From the cell containing the given text, extract its center point as [x, y] coordinate. 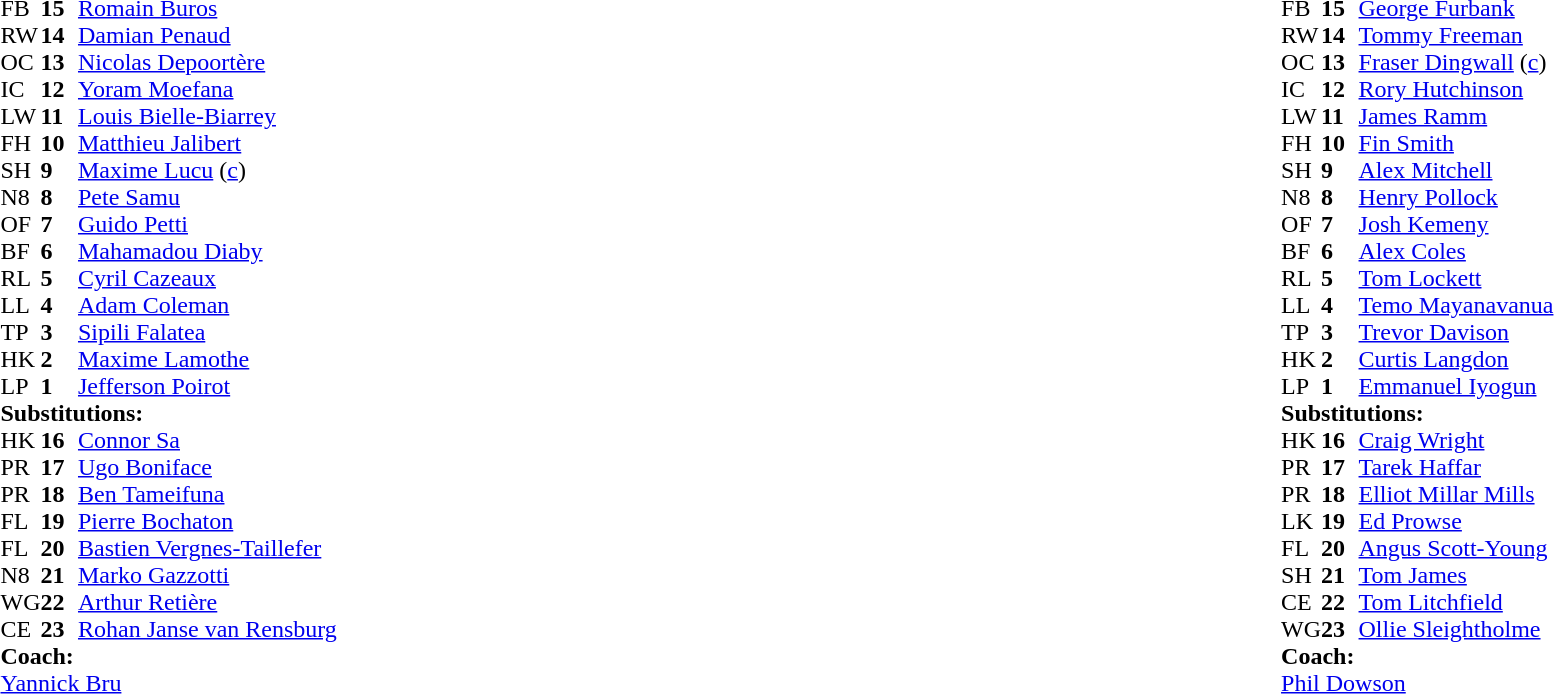
Tommy Freeman [1456, 36]
Ugo Boniface [208, 468]
Arthur Retière [208, 602]
Adam Coleman [208, 306]
Maxime Lucu (c) [208, 170]
Elliot Millar Mills [1456, 494]
Curtis Langdon [1456, 360]
Nicolas Depoortère [208, 62]
Cyril Cazeaux [208, 278]
Sipili Falatea [208, 332]
Jefferson Poirot [208, 386]
Fraser Dingwall (c) [1456, 62]
Fin Smith [1456, 144]
Matthieu Jalibert [208, 144]
LK [1301, 522]
Mahamadou Diaby [208, 252]
Bastien Vergnes-Taillefer [208, 548]
Angus Scott-Young [1456, 548]
Trevor Davison [1456, 332]
Ed Prowse [1456, 522]
Alex Coles [1456, 252]
Ollie Sleightholme [1456, 630]
Pete Samu [208, 198]
Louis Bielle-Biarrey [208, 116]
Tom James [1456, 576]
Henry Pollock [1456, 198]
Maxime Lamothe [208, 360]
Tarek Haffar [1456, 468]
Rohan Janse van Rensburg [208, 630]
Connor Sa [208, 440]
Tom Lockett [1456, 278]
Ben Tameifuna [208, 494]
Emmanuel Iyogun [1456, 386]
Tom Litchfield [1456, 602]
Temo Mayanavanua [1456, 306]
James Ramm [1456, 116]
Josh Kemeny [1456, 224]
Alex Mitchell [1456, 170]
Rory Hutchinson [1456, 90]
Yoram Moefana [208, 90]
Damian Penaud [208, 36]
Pierre Bochaton [208, 522]
Guido Petti [208, 224]
Craig Wright [1456, 440]
Marko Gazzotti [208, 576]
